Pinpoint the cell where the given text exists, returning its [X, Y] midpoint coordinate. 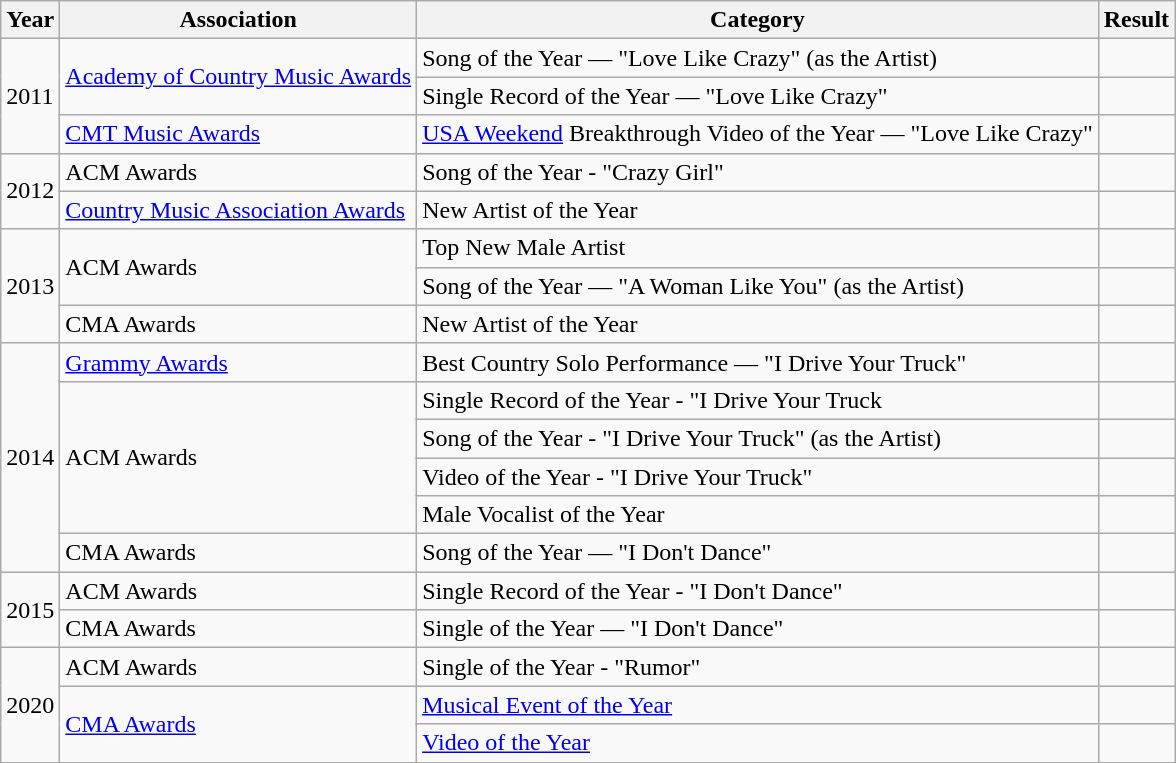
Academy of Country Music Awards [238, 77]
2012 [30, 191]
CMT Music Awards [238, 134]
Single Record of the Year — "Love Like Crazy" [758, 96]
Year [30, 20]
Single Record of the Year - "I Drive Your Truck [758, 400]
Song of the Year — "I Don't Dance" [758, 553]
2013 [30, 286]
Song of the Year - "I Drive Your Truck" (as the Artist) [758, 438]
Result [1136, 20]
2011 [30, 96]
2014 [30, 457]
USA Weekend Breakthrough Video of the Year — "Love Like Crazy" [758, 134]
Grammy Awards [238, 362]
Single Record of the Year - "I Don't Dance" [758, 591]
Musical Event of the Year [758, 705]
Top New Male Artist [758, 248]
Song of the Year — "A Woman Like You" (as the Artist) [758, 286]
Single of the Year — "I Don't Dance" [758, 629]
2020 [30, 705]
Male Vocalist of the Year [758, 515]
Song of the Year — "Love Like Crazy" (as the Artist) [758, 58]
2015 [30, 610]
Song of the Year - "Crazy Girl" [758, 172]
Best Country Solo Performance — "I Drive Your Truck" [758, 362]
Category [758, 20]
Video of the Year - "I Drive Your Truck" [758, 477]
Country Music Association Awards [238, 210]
Single of the Year - "Rumor" [758, 667]
Video of the Year [758, 743]
Association [238, 20]
